Search for the cell housing the specified text and yield its (X, Y) center coordinate. 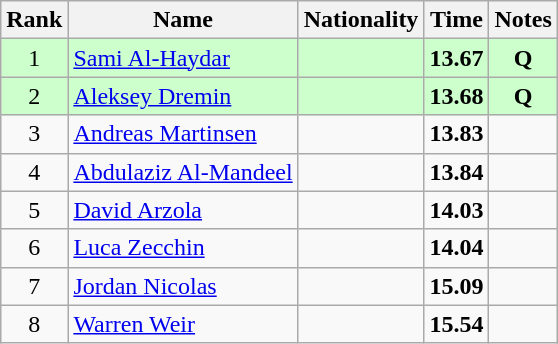
Warren Weir (183, 324)
Jordan Nicolas (183, 286)
13.83 (456, 134)
3 (34, 134)
4 (34, 172)
14.03 (456, 210)
Notes (523, 20)
Luca Zecchin (183, 248)
Andreas Martinsen (183, 134)
13.67 (456, 58)
Abdulaziz Al-Mandeel (183, 172)
Rank (34, 20)
2 (34, 96)
Time (456, 20)
Sami Al-Haydar (183, 58)
15.09 (456, 286)
14.04 (456, 248)
1 (34, 58)
David Arzola (183, 210)
13.84 (456, 172)
Nationality (361, 20)
13.68 (456, 96)
Name (183, 20)
5 (34, 210)
6 (34, 248)
Aleksey Dremin (183, 96)
7 (34, 286)
15.54 (456, 324)
8 (34, 324)
